Identify which cell holds the provided text, then report its (X, Y) central coordinate. 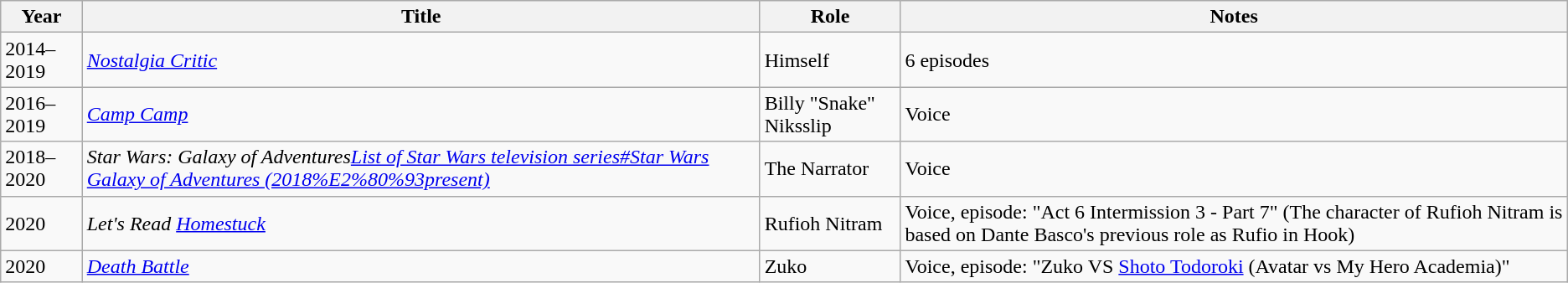
Voice, episode: "Act 6 Intermission 3 - Part 7" (The character of Rufioh Nitram is based on Dante Basco's previous role as Rufio in Hook) (1234, 223)
Role (830, 17)
Billy "Snake" Niksslip (830, 114)
Death Battle (420, 266)
Nostalgia Critic (420, 60)
Camp Camp (420, 114)
Notes (1234, 17)
2018–2020 (42, 169)
Star Wars: Galaxy of AdventuresList of Star Wars television series#Star Wars Galaxy of Adventures (2018%E2%80%93present) (420, 169)
Rufioh Nitram (830, 223)
6 episodes (1234, 60)
Title (420, 17)
Zuko (830, 266)
Let's Read Homestuck (420, 223)
2014–2019 (42, 60)
The Narrator (830, 169)
2016–2019 (42, 114)
Voice, episode: "Zuko VS Shoto Todoroki (Avatar vs My Hero Academia)" (1234, 266)
Himself (830, 60)
Year (42, 17)
